Locate the cell with the specified text and output its (X, Y) center coordinate. 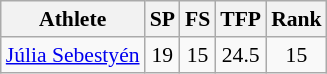
Athlete (73, 19)
SP (162, 19)
TFP (240, 19)
Júlia Sebestyén (73, 55)
Rank (296, 19)
19 (162, 55)
FS (198, 19)
24.5 (240, 55)
